From the cell containing the given text, extract its center point as (X, Y) coordinate. 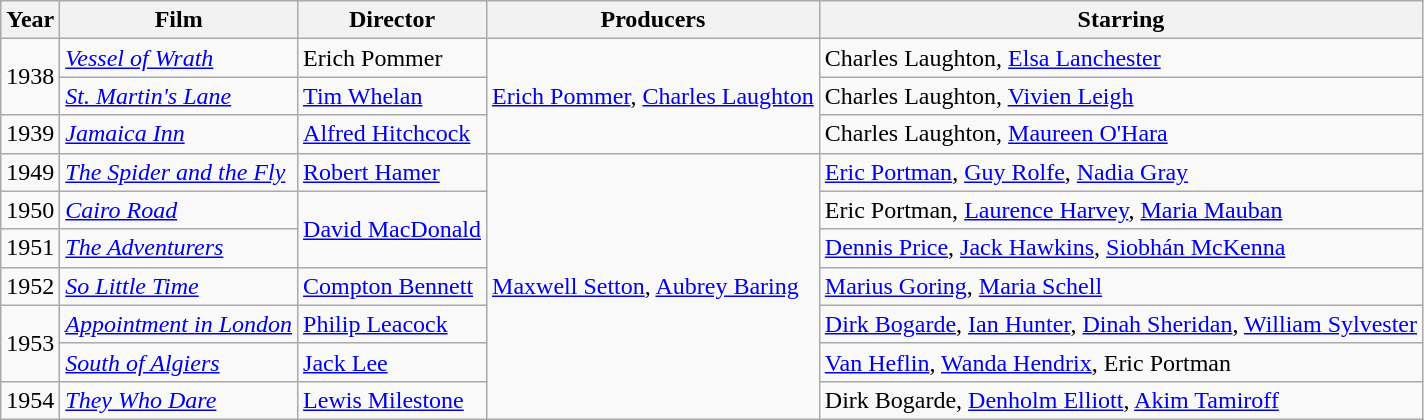
Director (392, 20)
Starring (1120, 20)
Cairo Road (179, 210)
Year (30, 20)
Dirk Bogarde, Ian Hunter, Dinah Sheridan, William Sylvester (1120, 324)
They Who Dare (179, 400)
1939 (30, 134)
Erich Pommer, Charles Laughton (654, 96)
Charles Laughton, Vivien Leigh (1120, 96)
Compton Bennett (392, 286)
Eric Portman, Laurence Harvey, Maria Mauban (1120, 210)
Tim Whelan (392, 96)
St. Martin's Lane (179, 96)
Lewis Milestone (392, 400)
Jamaica Inn (179, 134)
The Adventurers (179, 248)
David MacDonald (392, 229)
Van Heflin, Wanda Hendrix, Eric Portman (1120, 362)
1952 (30, 286)
Charles Laughton, Elsa Lanchester (1120, 58)
The Spider and the Fly (179, 172)
So Little Time (179, 286)
Charles Laughton, Maureen O'Hara (1120, 134)
1953 (30, 343)
1954 (30, 400)
Dennis Price, Jack Hawkins, Siobhán McKenna (1120, 248)
Maxwell Setton, Aubrey Baring (654, 286)
Dirk Bogarde, Denholm Elliott, Akim Tamiroff (1120, 400)
Film (179, 20)
Appointment in London (179, 324)
Jack Lee (392, 362)
Philip Leacock (392, 324)
Producers (654, 20)
Marius Goring, Maria Schell (1120, 286)
South of Algiers (179, 362)
1949 (30, 172)
Erich Pommer (392, 58)
1950 (30, 210)
1938 (30, 77)
Eric Portman, Guy Rolfe, Nadia Gray (1120, 172)
Robert Hamer (392, 172)
Vessel of Wrath (179, 58)
1951 (30, 248)
Alfred Hitchcock (392, 134)
